Identify which cell holds the provided text, then report its (x, y) central coordinate. 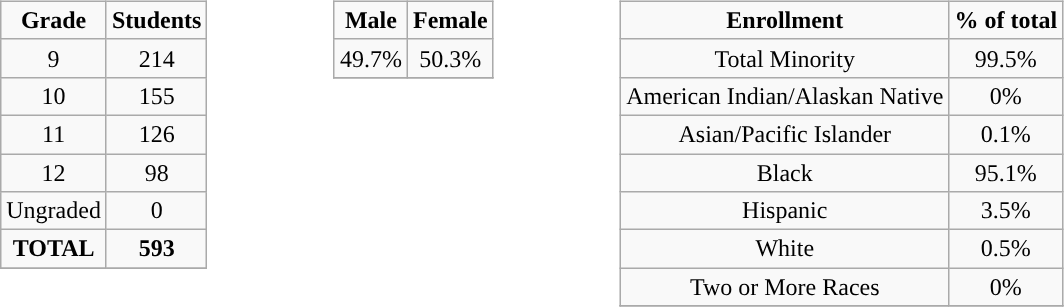
Total Minority (785, 58)
126 (156, 134)
Enrollment (785, 20)
Two or More Races (785, 287)
9 (54, 58)
American Indian/Alaskan Native (785, 96)
214 (156, 58)
White (785, 249)
Asian/Pacific Islander (785, 134)
0 (156, 211)
Male (370, 20)
593 (156, 249)
Female (450, 20)
11 (54, 134)
Students (156, 20)
Ungraded (54, 211)
3.5% (1006, 211)
155 (156, 96)
10 (54, 96)
50.3% (450, 58)
99.5% (1006, 58)
Grade (54, 20)
Black (785, 173)
95.1% (1006, 173)
49.7% (370, 58)
% of total (1006, 20)
98 (156, 173)
12 (54, 173)
Hispanic (785, 211)
0.5% (1006, 249)
TOTAL (54, 249)
0.1% (1006, 134)
